Determine the (X, Y) coordinate at the center of the cell enclosing the given text.  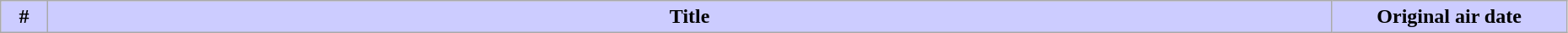
Title (689, 17)
Original air date (1449, 17)
# (24, 17)
